Return the (X, Y) coordinate for the center point of the cell that contains the specified text.  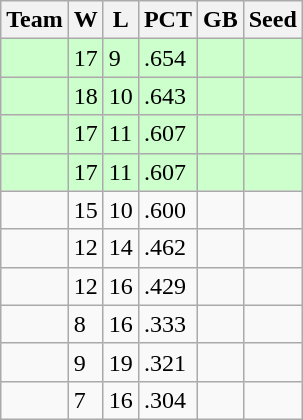
8 (86, 324)
PCT (168, 20)
W (86, 20)
.333 (168, 324)
Team (35, 20)
.321 (168, 362)
14 (120, 248)
GB (220, 20)
.429 (168, 286)
15 (86, 210)
18 (86, 96)
19 (120, 362)
.304 (168, 400)
Seed (272, 20)
.654 (168, 58)
.462 (168, 248)
.643 (168, 96)
7 (86, 400)
.600 (168, 210)
L (120, 20)
